Scan for the cell matching the given text and deliver its (x, y) coordinate at center. 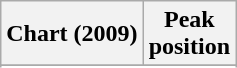
Chart (2009) (72, 34)
Peakposition (189, 34)
